Capture the cell that displays the provided text and extract its (X, Y) central coordinate. 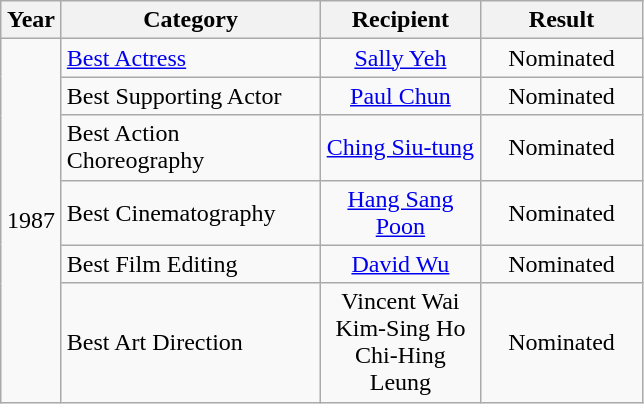
Category (190, 20)
David Wu (400, 264)
Ching Siu-tung (400, 148)
Result (562, 20)
Best Actress (190, 58)
Best Film Editing (190, 264)
1987 (32, 220)
Best Supporting Actor (190, 96)
Vincent Wai Kim-Sing Ho Chi-Hing Leung (400, 342)
Sally Yeh (400, 58)
Recipient (400, 20)
Hang Sang Poon (400, 212)
Best Action Choreography (190, 148)
Paul Chun (400, 96)
Best Cinematography (190, 212)
Year (32, 20)
Best Art Direction (190, 342)
